From the cell containing the given text, extract its center point as [x, y] coordinate. 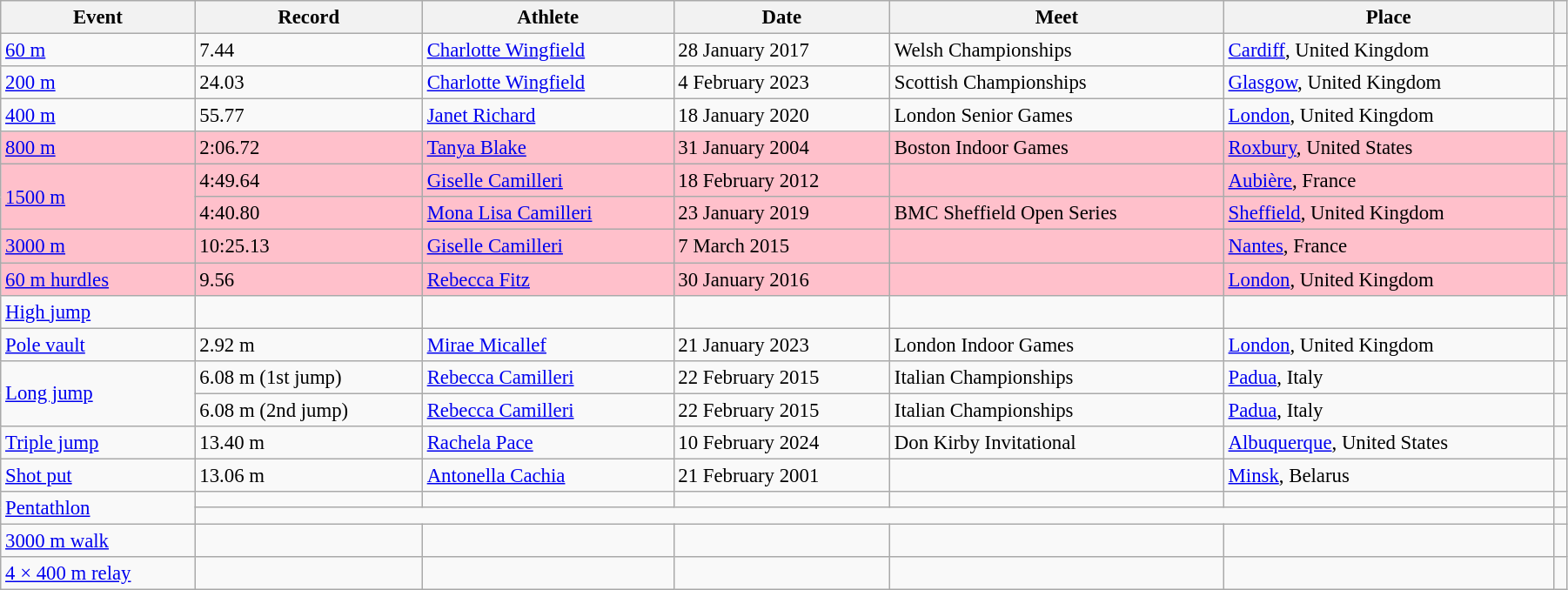
7 March 2015 [781, 246]
Triple jump [97, 443]
Pole vault [97, 345]
Rebecca Fitz [548, 279]
2:06.72 [308, 148]
4 × 400 m relay [97, 573]
Antonella Cachia [548, 475]
55.77 [308, 116]
Don Kirby Invitational [1057, 443]
18 February 2012 [781, 181]
Scottish Championships [1057, 83]
2.92 m [308, 345]
Place [1389, 17]
6.08 m (1st jump) [308, 377]
6.08 m (2nd jump) [308, 410]
Nantes, France [1389, 246]
10 February 2024 [781, 443]
BMC Sheffield Open Series [1057, 213]
18 January 2020 [781, 116]
Athlete [548, 17]
800 m [97, 148]
Albuquerque, United States [1389, 443]
Mona Lisa Camilleri [548, 213]
10:25.13 [308, 246]
Minsk, Belarus [1389, 475]
200 m [97, 83]
Event [97, 17]
4:40.80 [308, 213]
400 m [97, 116]
Meet [1057, 17]
Welsh Championships [1057, 50]
13.40 m [308, 443]
21 January 2023 [781, 345]
Roxbury, United States [1389, 148]
Sheffield, United Kingdom [1389, 213]
13.06 m [308, 475]
Janet Richard [548, 116]
4 February 2023 [781, 83]
Mirae Micallef [548, 345]
Boston Indoor Games [1057, 148]
60 m hurdles [97, 279]
High jump [97, 312]
Pentathlon [97, 508]
3000 m [97, 246]
Tanya Blake [548, 148]
Date [781, 17]
3000 m walk [97, 540]
London Indoor Games [1057, 345]
Glasgow, United Kingdom [1389, 83]
7.44 [308, 50]
24.03 [308, 83]
60 m [97, 50]
1500 m [97, 197]
31 January 2004 [781, 148]
30 January 2016 [781, 279]
Rachela Pace [548, 443]
4:49.64 [308, 181]
Shot put [97, 475]
London Senior Games [1057, 116]
9.56 [308, 279]
Long jump [97, 393]
28 January 2017 [781, 50]
Record [308, 17]
Aubière, France [1389, 181]
Cardiff, United Kingdom [1389, 50]
21 February 2001 [781, 475]
23 January 2019 [781, 213]
